Capture the cell that displays the provided text and extract its [x, y] central coordinate. 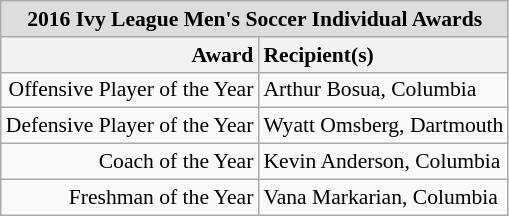
Wyatt Omsberg, Dartmouth [383, 126]
Offensive Player of the Year [130, 90]
Defensive Player of the Year [130, 126]
Award [130, 55]
Kevin Anderson, Columbia [383, 162]
2016 Ivy League Men's Soccer Individual Awards [255, 19]
Recipient(s) [383, 55]
Vana Markarian, Columbia [383, 197]
Freshman of the Year [130, 197]
Coach of the Year [130, 162]
Arthur Bosua, Columbia [383, 90]
